Find where the given text appears and provide that cell's center as [x, y] coordinate. 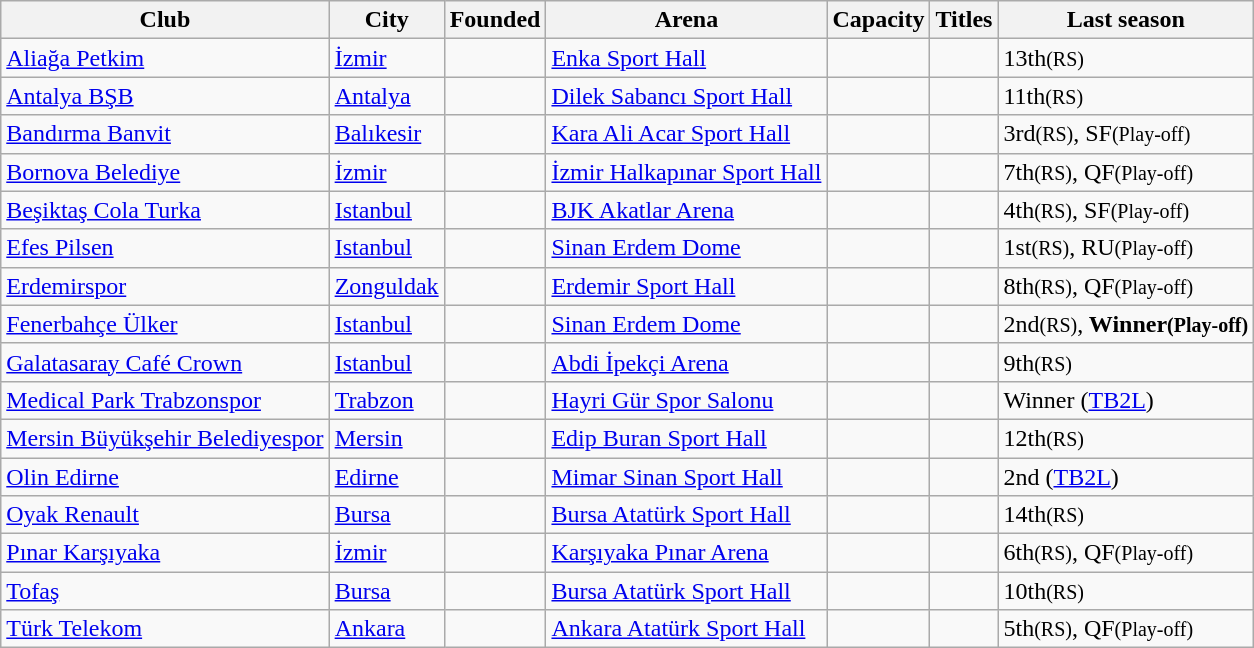
13th(RS) [1126, 58]
Türk Telekom [165, 629]
9th(RS) [1126, 362]
4th(RS), SF(Play-off) [1126, 210]
Winner (TB2L) [1126, 400]
Edirne [386, 477]
Edip Buran Sport Hall [686, 438]
Ankara Atatürk Sport Hall [686, 629]
Olin Edirne [165, 477]
5th(RS), QF(Play-off) [1126, 629]
6th(RS), QF(Play-off) [1126, 553]
Club [165, 20]
Hayri Gür Spor Salonu [686, 400]
Aliağa Petkim [165, 58]
Erdemir Sport Hall [686, 286]
Medical Park Trabzonspor [165, 400]
Mersin Büyükşehir Belediyespor [165, 438]
Balıkesir [386, 134]
Dilek Sabancı Sport Hall [686, 96]
11th(RS) [1126, 96]
Efes Pilsen [165, 248]
Oyak Renault [165, 515]
Zonguldak [386, 286]
Titles [964, 20]
Kara Ali Acar Sport Hall [686, 134]
Pınar Karşıyaka [165, 553]
12th(RS) [1126, 438]
Arena [686, 20]
Karşıyaka Pınar Arena [686, 553]
Antalya BŞB [165, 96]
Mersin [386, 438]
Trabzon [386, 400]
Bandırma Banvit [165, 134]
Bornova Belediye [165, 172]
Antalya [386, 96]
3rd(RS), SF(Play-off) [1126, 134]
Erdemirspor [165, 286]
10th(RS) [1126, 591]
Last season [1126, 20]
2nd (TB2L) [1126, 477]
Galatasaray Café Crown [165, 362]
Abdi İpekçi Arena [686, 362]
2nd(RS), Winner(Play-off) [1126, 324]
Enka Sport Hall [686, 58]
Founded [495, 20]
City [386, 20]
Tofaş [165, 591]
7th(RS), QF(Play-off) [1126, 172]
8th(RS), QF(Play-off) [1126, 286]
Beşiktaş Cola Turka [165, 210]
Ankara [386, 629]
1st(RS), RU(Play-off) [1126, 248]
Fenerbahçe Ülker [165, 324]
14th(RS) [1126, 515]
İzmir Halkapınar Sport Hall [686, 172]
Capacity [878, 20]
BJK Akatlar Arena [686, 210]
Mimar Sinan Sport Hall [686, 477]
